Extract the (X, Y) coordinate from the center of the cell holding the provided text.  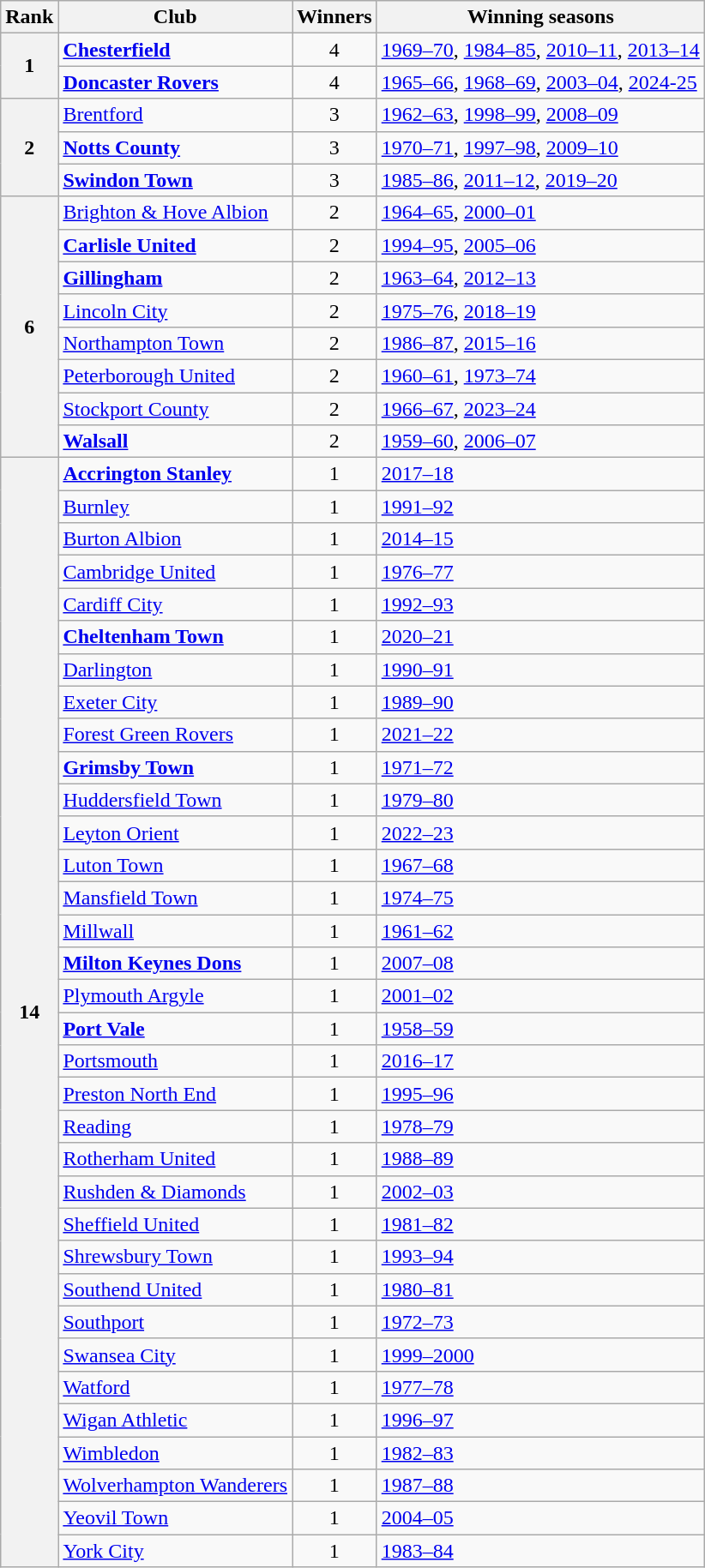
Burnley (175, 507)
Gillingham (175, 278)
1961–62 (540, 930)
Stockport County (175, 409)
Wigan Athletic (175, 1420)
1959–60, 2006–07 (540, 442)
1970–71, 1997–98, 2009–10 (540, 147)
1963–64, 2012–13 (540, 278)
1989–90 (540, 702)
2016–17 (540, 1061)
Brighton & Hove Albion (175, 213)
1972–73 (540, 1322)
Doncaster Rovers (175, 82)
1990–91 (540, 670)
Winning seasons (540, 17)
Cambridge United (175, 572)
Lincoln City (175, 310)
Leyton Orient (175, 832)
Millwall (175, 930)
Portsmouth (175, 1061)
Rushden & Diamonds (175, 1192)
Mansfield Town (175, 898)
Rank (29, 17)
1978–79 (540, 1126)
Plymouth Argyle (175, 996)
1996–97 (540, 1420)
1983–84 (540, 1551)
Southport (175, 1322)
1977–78 (540, 1387)
14 (29, 1012)
1981–82 (540, 1224)
Watford (175, 1387)
1982–83 (540, 1453)
Darlington (175, 670)
1965–66, 1968–69, 2003–04, 2024-25 (540, 82)
2022–23 (540, 832)
Wimbledon (175, 1453)
Exeter City (175, 702)
Rotherham United (175, 1159)
Cardiff City (175, 604)
Peterborough United (175, 375)
6 (29, 327)
1958–59 (540, 1029)
2002–03 (540, 1192)
1994–95, 2005–06 (540, 245)
Burton Albion (175, 539)
1967–68 (540, 865)
Milton Keynes Dons (175, 964)
1975–76, 2018–19 (540, 310)
Sheffield United (175, 1224)
1960–61, 1973–74 (540, 375)
1986–87, 2015–16 (540, 343)
Reading (175, 1126)
Southend United (175, 1289)
2007–08 (540, 964)
Forest Green Rovers (175, 735)
1966–67, 2023–24 (540, 409)
Brentford (175, 115)
Huddersfield Town (175, 800)
Port Vale (175, 1029)
2021–22 (540, 735)
1976–77 (540, 572)
2014–15 (540, 539)
1969–70, 1984–85, 2010–11, 2013–14 (540, 50)
Chesterfield (175, 50)
1995–96 (540, 1094)
1987–88 (540, 1486)
2017–18 (540, 474)
1974–75 (540, 898)
1980–81 (540, 1289)
1985–86, 2011–12, 2019–20 (540, 180)
Luton Town (175, 865)
Carlisle United (175, 245)
Northampton Town (175, 343)
1979–80 (540, 800)
2020–21 (540, 637)
1964–65, 2000–01 (540, 213)
Preston North End (175, 1094)
1962–63, 1998–99, 2008–09 (540, 115)
Yeovil Town (175, 1518)
1988–89 (540, 1159)
1971–72 (540, 767)
2004–05 (540, 1518)
Walsall (175, 442)
Grimsby Town (175, 767)
Winners (334, 17)
Club (175, 17)
1999–2000 (540, 1355)
2001–02 (540, 996)
Accrington Stanley (175, 474)
1993–94 (540, 1257)
1992–93 (540, 604)
Wolverhampton Wanderers (175, 1486)
Notts County (175, 147)
Cheltenham Town (175, 637)
York City (175, 1551)
Shrewsbury Town (175, 1257)
Swansea City (175, 1355)
1991–92 (540, 507)
Swindon Town (175, 180)
